Return [x, y] of the center of cell containing provided text 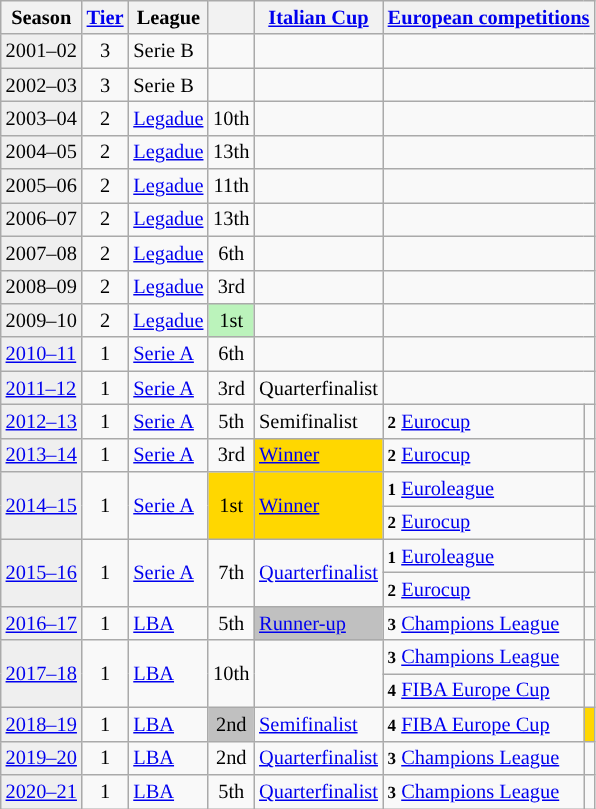
2012–13 [42, 421]
2005–06 [42, 186]
Runner-up [318, 623]
2001–02 [42, 51]
2010–11 [42, 354]
Season [42, 17]
2015–16 [42, 572]
2020–21 [42, 791]
2018–19 [42, 724]
Tier [106, 17]
2004–05 [42, 152]
2016–17 [42, 623]
Italian Cup [318, 17]
7th [231, 572]
2011–12 [42, 388]
2013–14 [42, 455]
European competitions [489, 17]
11th [231, 186]
2008–09 [42, 287]
2014–15 [42, 506]
2006–07 [42, 219]
2019–20 [42, 758]
2002–03 [42, 85]
League [168, 17]
2007–08 [42, 253]
2017–18 [42, 674]
2009–10 [42, 320]
2003–04 [42, 118]
